Find where the given text appears and provide that cell's center as [x, y] coordinate. 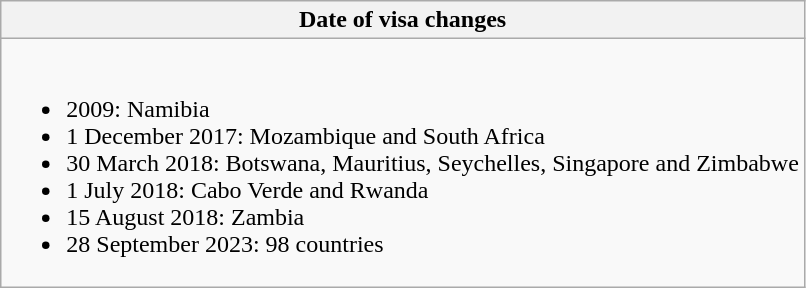
Date of visa changes [403, 20]
